Return [x, y] of the center of cell containing provided text 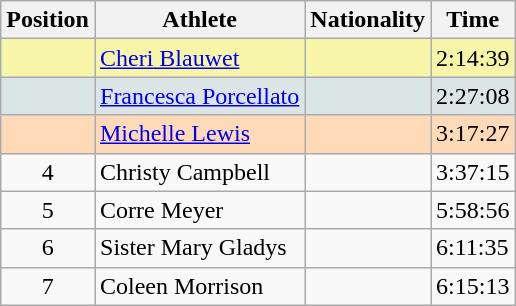
Time [473, 20]
Francesca Porcellato [199, 96]
6:11:35 [473, 248]
Christy Campbell [199, 172]
3:37:15 [473, 172]
Athlete [199, 20]
2:14:39 [473, 58]
6:15:13 [473, 286]
2:27:08 [473, 96]
5:58:56 [473, 210]
Corre Meyer [199, 210]
Sister Mary Gladys [199, 248]
Position [48, 20]
7 [48, 286]
Coleen Morrison [199, 286]
Michelle Lewis [199, 134]
Cheri Blauwet [199, 58]
4 [48, 172]
5 [48, 210]
Nationality [368, 20]
6 [48, 248]
3:17:27 [473, 134]
